Return (X, Y) of the center of cell containing provided text 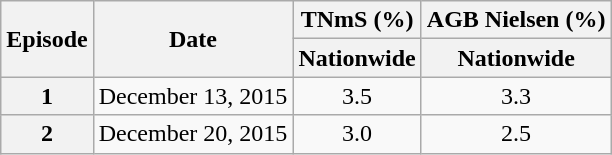
2 (47, 134)
Date (193, 39)
Episode (47, 39)
1 (47, 96)
December 20, 2015 (193, 134)
2.5 (516, 134)
AGB Nielsen (%) (516, 20)
December 13, 2015 (193, 96)
3.3 (516, 96)
3.0 (357, 134)
TNmS (%) (357, 20)
3.5 (357, 96)
